Identify which cell holds the provided text, then report its (x, y) central coordinate. 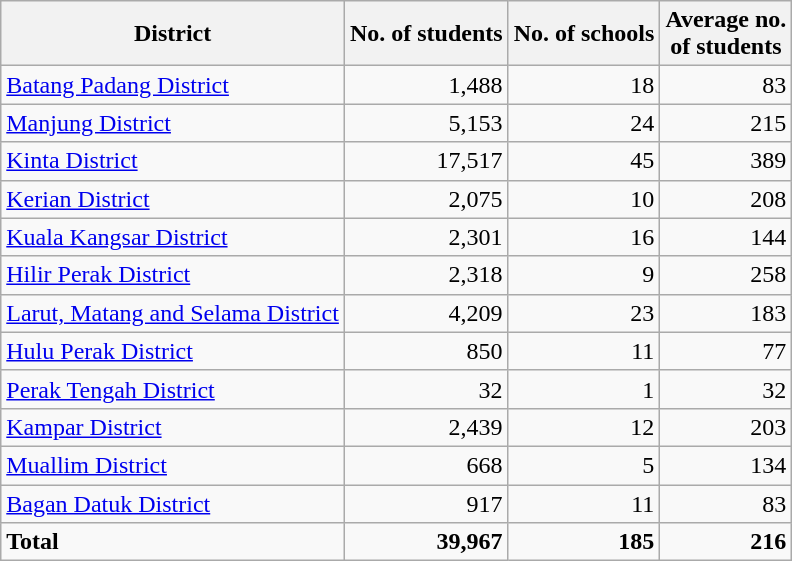
2,301 (426, 237)
389 (726, 161)
Batang Padang District (173, 85)
Bagan Datuk District (173, 503)
Muallim District (173, 465)
Perak Tengah District (173, 389)
39,967 (426, 542)
2,318 (426, 275)
2,439 (426, 427)
850 (426, 351)
183 (726, 313)
77 (726, 351)
917 (426, 503)
18 (584, 85)
Total (173, 542)
216 (726, 542)
No. of students (426, 34)
668 (426, 465)
9 (584, 275)
Kerian District (173, 199)
4,209 (426, 313)
1 (584, 389)
Manjung District (173, 123)
258 (726, 275)
12 (584, 427)
Average no.of students (726, 34)
2,075 (426, 199)
208 (726, 199)
203 (726, 427)
5,153 (426, 123)
Larut, Matang and Selama District (173, 313)
134 (726, 465)
5 (584, 465)
185 (584, 542)
No. of schools (584, 34)
17,517 (426, 161)
Kampar District (173, 427)
District (173, 34)
144 (726, 237)
Kinta District (173, 161)
Hulu Perak District (173, 351)
10 (584, 199)
215 (726, 123)
1,488 (426, 85)
Hilir Perak District (173, 275)
Kuala Kangsar District (173, 237)
45 (584, 161)
23 (584, 313)
16 (584, 237)
24 (584, 123)
